Search for the cell housing the specified text and yield its [X, Y] center coordinate. 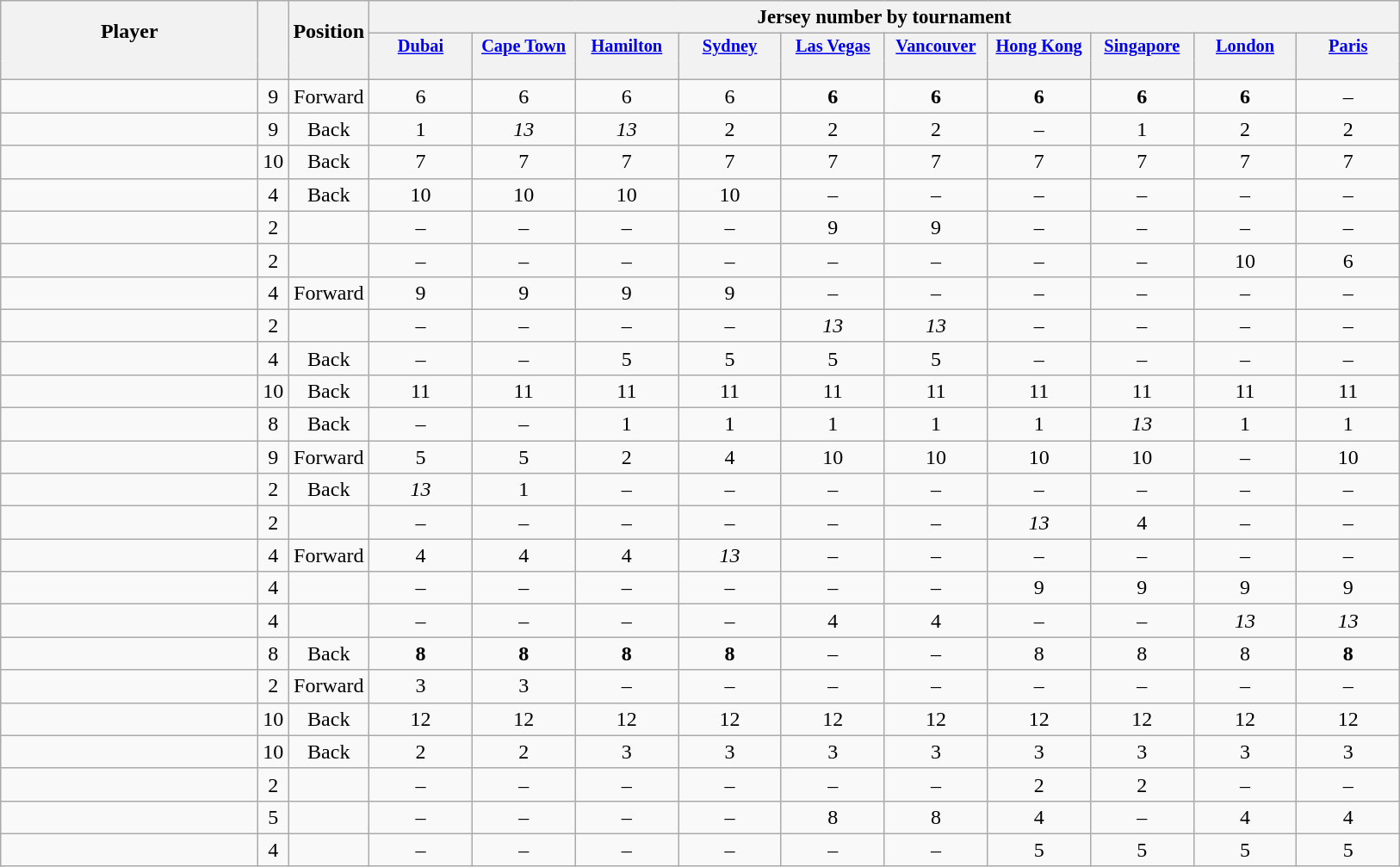
Singapore [1142, 46]
Hamilton [627, 46]
Dubai [421, 46]
Vancouver [936, 46]
Cape Town [523, 46]
Position [329, 31]
London [1245, 46]
Sydney [730, 46]
Jersey number by tournament [885, 17]
Player [129, 31]
Las Vegas [833, 46]
Paris [1348, 46]
Hong Kong [1039, 46]
